Scan for the cell matching the given text and deliver its (X, Y) coordinate at center. 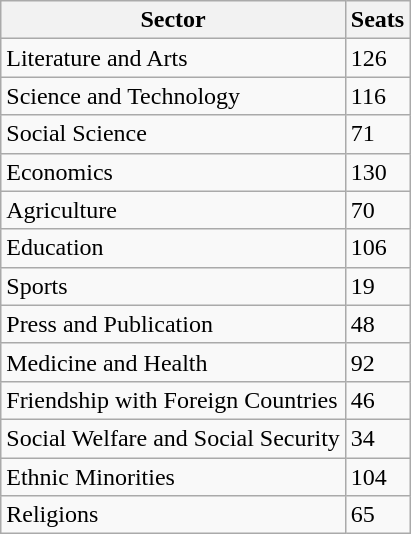
19 (377, 286)
104 (377, 477)
46 (377, 400)
Social Welfare and Social Security (174, 438)
Literature and Arts (174, 58)
126 (377, 58)
Education (174, 248)
Ethnic Minorities (174, 477)
106 (377, 248)
Seats (377, 20)
34 (377, 438)
Sector (174, 20)
Science and Technology (174, 96)
Press and Publication (174, 324)
Social Science (174, 134)
130 (377, 172)
Medicine and Health (174, 362)
Friendship with Foreign Countries (174, 400)
71 (377, 134)
116 (377, 96)
Sports (174, 286)
65 (377, 515)
Agriculture (174, 210)
92 (377, 362)
70 (377, 210)
Religions (174, 515)
48 (377, 324)
Economics (174, 172)
